For the text-containing cell, return its midpoint in (x, y) coordinate format. 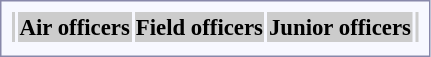
Air officers (74, 27)
Field officers (199, 27)
Junior officers (340, 27)
